Identify which cell holds the provided text, then report its [X, Y] central coordinate. 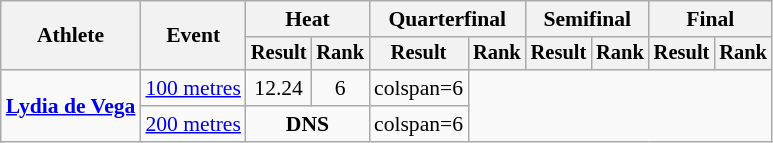
Quarterfinal [448, 19]
Heat [308, 19]
DNS [308, 124]
Event [192, 36]
12.24 [279, 88]
Semifinal [588, 19]
Final [710, 19]
100 metres [192, 88]
Lydia de Vega [71, 106]
200 metres [192, 124]
Athlete [71, 36]
6 [340, 88]
